Determine the (x, y) coordinate at the center of the cell enclosing the given text.  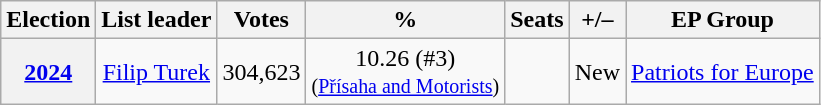
+/– (597, 20)
New (597, 72)
% (406, 20)
2024 (48, 72)
Patriots for Europe (723, 72)
Votes (262, 20)
EP Group (723, 20)
10.26 (#3)(Přísaha and Motorists) (406, 72)
List leader (156, 20)
304,623 (262, 72)
Seats (537, 20)
Election (48, 20)
Filip Turek (156, 72)
